Locate the cell with the specified text and output its [x, y] center coordinate. 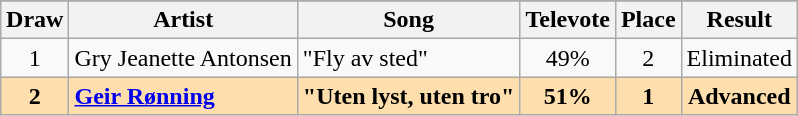
Song [408, 20]
Artist [183, 20]
Televote [568, 20]
Eliminated [739, 58]
"Fly av sted" [408, 58]
Result [739, 20]
49% [568, 58]
"Uten lyst, uten tro" [408, 96]
Place [648, 20]
Gry Jeanette Antonsen [183, 58]
Advanced [739, 96]
Geir Rønning [183, 96]
51% [568, 96]
Draw [35, 20]
